Return the [x, y] coordinate for the center point of the cell that contains the specified text.  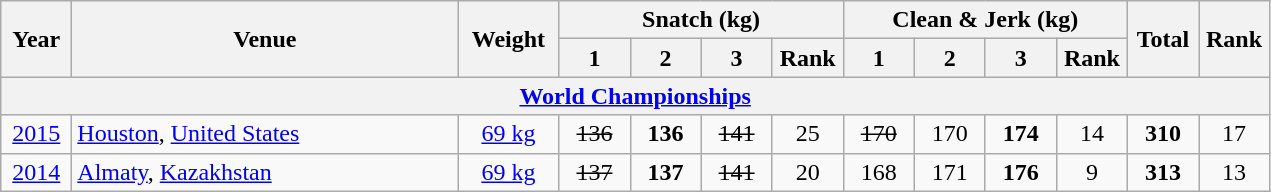
168 [878, 172]
25 [808, 134]
14 [1092, 134]
Snatch (kg) [701, 20]
17 [1234, 134]
Almaty, Kazakhstan [265, 172]
Weight [508, 39]
9 [1092, 172]
2015 [36, 134]
Clean & Jerk (kg) [985, 20]
13 [1234, 172]
Venue [265, 39]
20 [808, 172]
313 [1162, 172]
Year [36, 39]
World Championships [636, 96]
176 [1020, 172]
310 [1162, 134]
Houston, United States [265, 134]
Total [1162, 39]
2014 [36, 172]
171 [950, 172]
174 [1020, 134]
